Scan for the cell matching the given text and deliver its (x, y) coordinate at center. 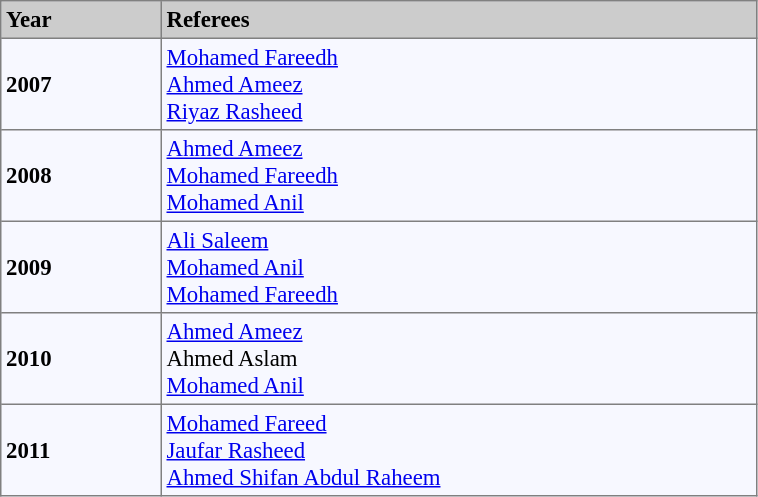
Year (81, 20)
2009 (81, 267)
2011 (81, 450)
Referees (459, 20)
2010 (81, 359)
Ahmed Ameez Ahmed Aslam Mohamed Anil (459, 359)
Ahmed Ameez Mohamed Fareedh Mohamed Anil (459, 176)
2008 (81, 176)
Mohamed Fareedh Ahmed Ameez Riyaz Rasheed (459, 84)
Ali Saleem Mohamed Anil Mohamed Fareedh (459, 267)
Mohamed Fareed Jaufar Rasheed Ahmed Shifan Abdul Raheem (459, 450)
2007 (81, 84)
